For the text-containing cell, return its midpoint in (X, Y) coordinate format. 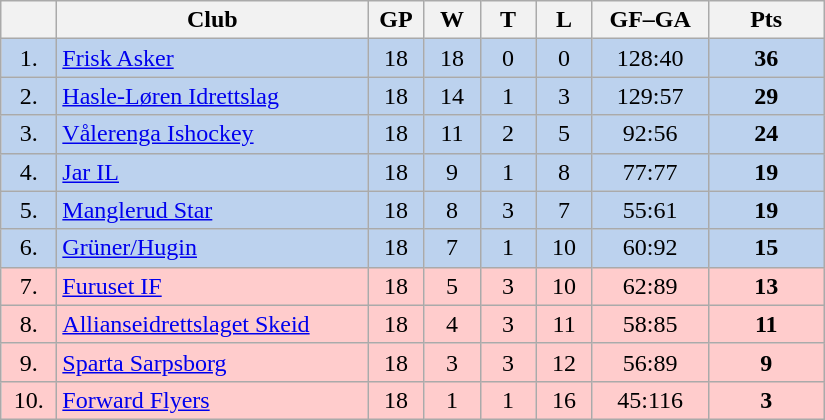
3. (29, 134)
24 (766, 134)
13 (766, 286)
W (452, 20)
60:92 (650, 248)
36 (766, 58)
8. (29, 324)
62:89 (650, 286)
58:85 (650, 324)
5. (29, 210)
Club (212, 20)
2 (508, 134)
L (564, 20)
GP (396, 20)
Forward Flyers (212, 400)
9. (29, 362)
GF–GA (650, 20)
Jar IL (212, 172)
Frisk Asker (212, 58)
2. (29, 96)
Sparta Sarpsborg (212, 362)
45:116 (650, 400)
T (508, 20)
129:57 (650, 96)
7. (29, 286)
Manglerud Star (212, 210)
Vålerenga Ishockey (212, 134)
Hasle-Løren Idrettslag (212, 96)
Grüner/Hugin (212, 248)
128:40 (650, 58)
14 (452, 96)
Furuset IF (212, 286)
6. (29, 248)
55:61 (650, 210)
56:89 (650, 362)
12 (564, 362)
10. (29, 400)
Pts (766, 20)
Allianseidrettslaget Skeid (212, 324)
1. (29, 58)
4 (452, 324)
15 (766, 248)
4. (29, 172)
29 (766, 96)
16 (564, 400)
77:77 (650, 172)
92:56 (650, 134)
